Find where the given text appears and provide that cell's center as (x, y) coordinate. 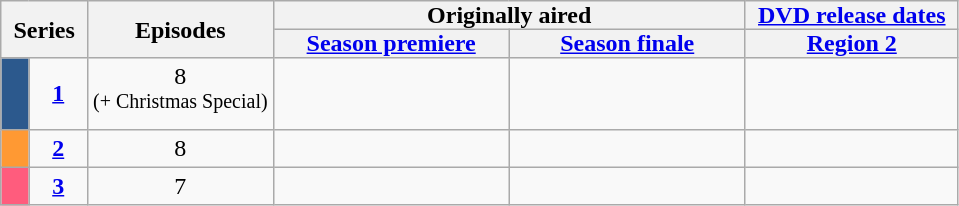
3 (58, 186)
Series (44, 30)
Season premiere (391, 43)
8 (181, 148)
Originally aired (509, 15)
2 (58, 148)
Episodes (181, 30)
Region 2 (852, 43)
8(+ Christmas Special) (181, 94)
7 (181, 186)
DVD release dates (852, 15)
1 (58, 94)
Season finale (627, 43)
